For the text-containing cell, return its midpoint in [x, y] coordinate format. 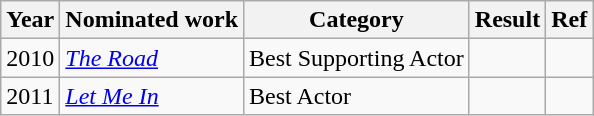
Ref [570, 20]
Let Me In [152, 96]
Best Supporting Actor [357, 58]
Category [357, 20]
The Road [152, 58]
Nominated work [152, 20]
Year [30, 20]
Best Actor [357, 96]
2011 [30, 96]
Result [507, 20]
2010 [30, 58]
